Determine the [x, y] coordinate at the center of the cell enclosing the given text.  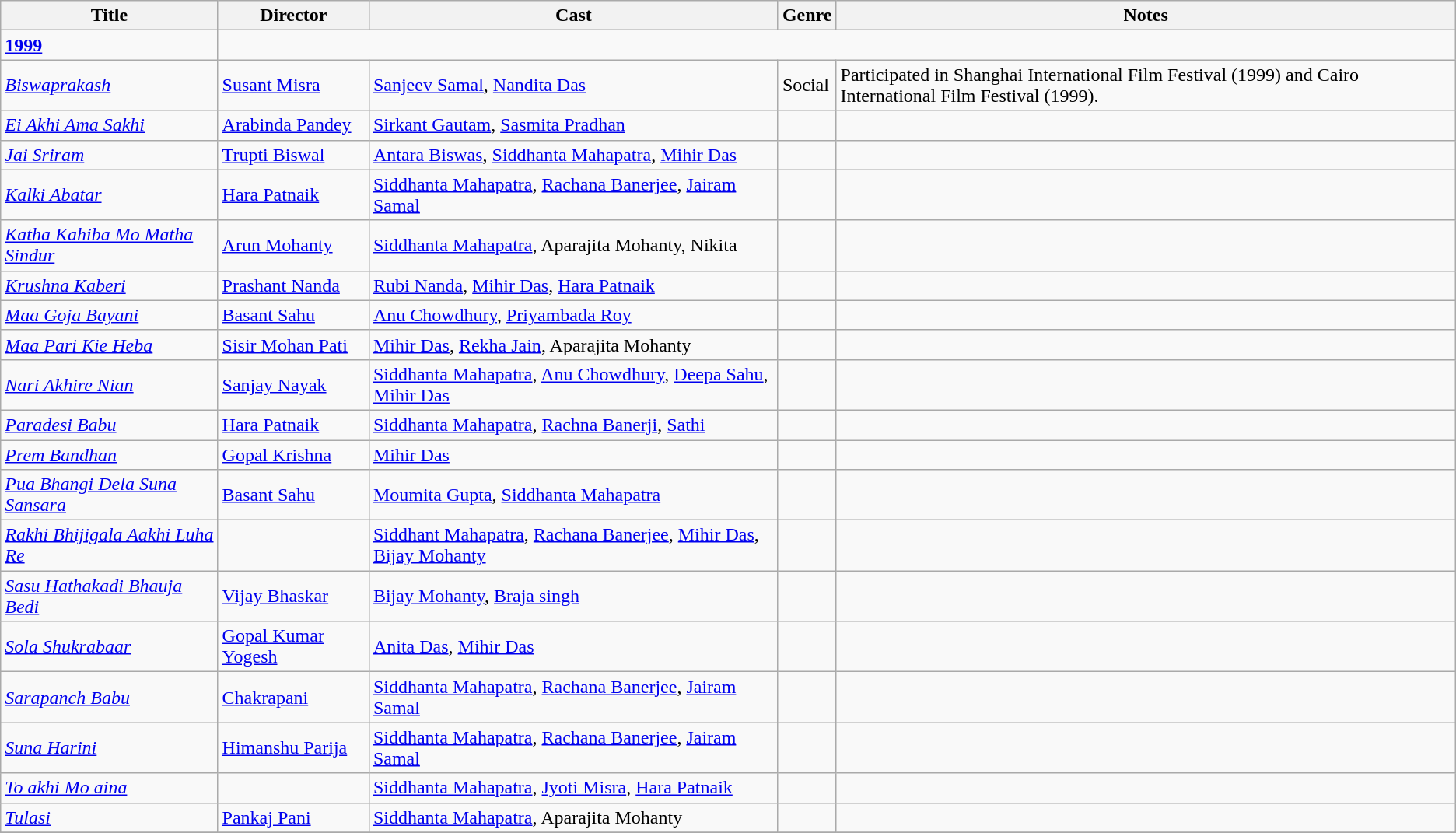
Siddhanta Mahapatra, Anu Chowdhury, Deepa Sahu, Mihir Das [573, 384]
Anita Das, Mihir Das [573, 647]
Prem Bandhan [109, 455]
Suna Harini [109, 748]
Siddhanta Mahapatra, Aparajita Mohanty, Nikita [573, 246]
Pua Bhangi Dela Suna Sansara [109, 495]
Sanjeev Samal, Nandita Das [573, 86]
Biswaprakash [109, 86]
1999 [109, 45]
Rakhi Bhijigala Aakhi Luha Re [109, 546]
Sanjay Nayak [293, 384]
Cast [573, 16]
Gopal Krishna [293, 455]
Krushna Kaberi [109, 285]
Sisir Mohan Pati [293, 345]
Paradesi Babu [109, 425]
Moumita Gupta, Siddhanta Mahapatra [573, 495]
Antara Biswas, Siddhanta Mahapatra, Mihir Das [573, 155]
Kalki Abatar [109, 194]
Siddhanta Mahapatra, Aparajita Mohanty [573, 817]
Sasu Hathakadi Bhauja Bedi [109, 596]
Himanshu Parija [293, 748]
Sirkant Gautam, Sasmita Pradhan [573, 125]
Sarapanch Babu [109, 697]
Rubi Nanda, Mihir Das, Hara Patnaik [573, 285]
Arabinda Pandey [293, 125]
Anu Chowdhury, Priyambada Roy [573, 315]
Ei Akhi Ama Sakhi [109, 125]
Pankaj Pani [293, 817]
Bijay Mohanty, Braja singh [573, 596]
Jai Sriram [109, 155]
Susant Misra [293, 86]
Nari Akhire Nian [109, 384]
Mihir Das [573, 455]
Siddhanta Mahapatra, Jyoti Misra, Hara Patnaik [573, 788]
To akhi Mo aina [109, 788]
Siddhanta Mahapatra, Rachna Banerji, Sathi [573, 425]
Trupti Biswal [293, 155]
Social [807, 86]
Maa Pari Kie Heba [109, 345]
Genre [807, 16]
Participated in Shanghai International Film Festival (1999) and Cairo International Film Festival (1999). [1146, 86]
Chakrapani [293, 697]
Arun Mohanty [293, 246]
Gopal Kumar Yogesh [293, 647]
Prashant Nanda [293, 285]
Maa Goja Bayani [109, 315]
Sola Shukrabaar [109, 647]
Katha Kahiba Mo Matha Sindur [109, 246]
Tulasi [109, 817]
Siddhant Mahapatra, Rachana Banerjee, Mihir Das, Bijay Mohanty [573, 546]
Mihir Das, Rekha Jain, Aparajita Mohanty [573, 345]
Notes [1146, 16]
Director [293, 16]
Title [109, 16]
Vijay Bhaskar [293, 596]
